Search for the cell housing the specified text and yield its (x, y) center coordinate. 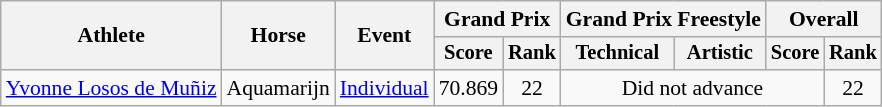
Aquamarijn (278, 88)
Grand Prix Freestyle (664, 19)
Overall (824, 19)
Horse (278, 36)
Did not advance (692, 88)
Artistic (720, 54)
Yvonne Losos de Muñiz (112, 88)
Technical (618, 54)
Grand Prix (498, 19)
Individual (384, 88)
Athlete (112, 36)
Event (384, 36)
70.869 (468, 88)
